Pinpoint the cell where the given text exists, returning its [X, Y] midpoint coordinate. 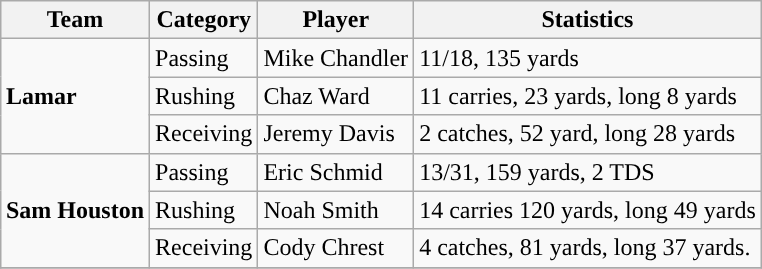
Jeremy Davis [336, 134]
4 catches, 81 yards, long 37 yards. [588, 248]
Eric Schmid [336, 172]
Chaz Ward [336, 96]
14 carries 120 yards, long 49 yards [588, 210]
13/31, 159 yards, 2 TDS [588, 172]
11 carries, 23 yards, long 8 yards [588, 96]
Lamar [74, 96]
Team [74, 20]
Cody Chrest [336, 248]
Player [336, 20]
Mike Chandler [336, 58]
Noah Smith [336, 210]
Category [204, 20]
Sam Houston [74, 210]
2 catches, 52 yard, long 28 yards [588, 134]
Statistics [588, 20]
11/18, 135 yards [588, 58]
